Locate the cell with the specified text and output its (x, y) center coordinate. 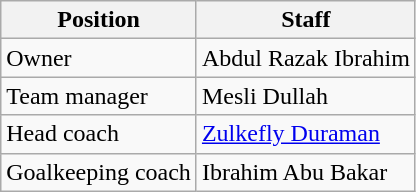
Zulkefly Duraman (306, 134)
Abdul Razak Ibrahim (306, 58)
Position (99, 20)
Owner (99, 58)
Goalkeeping coach (99, 172)
Team manager (99, 96)
Ibrahim Abu Bakar (306, 172)
Staff (306, 20)
Mesli Dullah (306, 96)
Head coach (99, 134)
